For the text-containing cell, return its midpoint in [x, y] coordinate format. 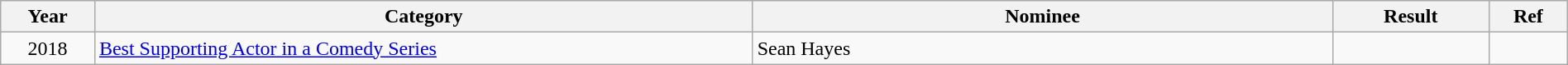
Sean Hayes [1042, 48]
Nominee [1042, 17]
Best Supporting Actor in a Comedy Series [423, 48]
Year [48, 17]
Ref [1528, 17]
Result [1411, 17]
2018 [48, 48]
Category [423, 17]
